Locate the cell with the specified text and output its [X, Y] center coordinate. 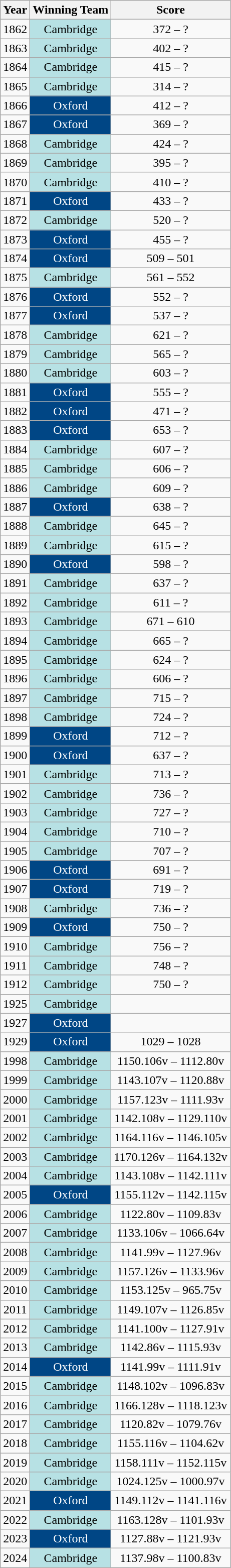
1148.102v – 1096.83v [170, 1386]
1882 [15, 411]
756 – ? [170, 946]
653 – ? [170, 430]
1142.86v – 1115.93v [170, 1348]
2002 [15, 1137]
609 – ? [170, 488]
552 – ? [170, 297]
1881 [15, 392]
1871 [15, 201]
395 – ? [170, 163]
471 – ? [170, 411]
1927 [15, 1023]
715 – ? [170, 698]
707 – ? [170, 851]
2001 [15, 1118]
2023 [15, 1539]
1893 [15, 622]
1867 [15, 125]
1865 [15, 86]
1170.126v – 1164.132v [170, 1156]
2004 [15, 1176]
1878 [15, 335]
1890 [15, 564]
1120.82v – 1079.76v [170, 1424]
2016 [15, 1405]
724 – ? [170, 717]
1143.107v – 1120.88v [170, 1080]
2000 [15, 1099]
402 – ? [170, 48]
1141.100v – 1127.91v [170, 1329]
1864 [15, 67]
1910 [15, 946]
1904 [15, 831]
1888 [15, 526]
433 – ? [170, 201]
1166.128v – 1118.123v [170, 1405]
1885 [15, 468]
1866 [15, 105]
1897 [15, 698]
2021 [15, 1501]
1029 – 1028 [170, 1042]
727 – ? [170, 812]
2007 [15, 1233]
Score [170, 10]
1149.112v – 1141.116v [170, 1501]
603 – ? [170, 373]
2017 [15, 1424]
1873 [15, 239]
713 – ? [170, 774]
1876 [15, 297]
1903 [15, 812]
1998 [15, 1061]
2006 [15, 1214]
1925 [15, 1004]
1892 [15, 602]
2015 [15, 1386]
1901 [15, 774]
1149.107v – 1126.85v [170, 1309]
455 – ? [170, 239]
1879 [15, 354]
1887 [15, 507]
1877 [15, 316]
1141.99v – 1111.91v [170, 1367]
607 – ? [170, 449]
1896 [15, 679]
520 – ? [170, 220]
1905 [15, 851]
1999 [15, 1080]
2009 [15, 1271]
638 – ? [170, 507]
645 – ? [170, 526]
1906 [15, 870]
2012 [15, 1329]
Year [15, 10]
1157.123v – 1111.93v [170, 1099]
1874 [15, 259]
2010 [15, 1290]
1911 [15, 966]
555 – ? [170, 392]
1883 [15, 430]
509 – 501 [170, 259]
1127.88v – 1121.93v [170, 1539]
2005 [15, 1195]
1142.108v – 1129.110v [170, 1118]
1863 [15, 48]
1870 [15, 182]
314 – ? [170, 86]
611 – ? [170, 602]
412 – ? [170, 105]
2013 [15, 1348]
1155.112v – 1142.115v [170, 1195]
671 – 610 [170, 622]
1902 [15, 793]
1898 [15, 717]
2014 [15, 1367]
1024.125v – 1000.97v [170, 1482]
1157.126v – 1133.96v [170, 1271]
2022 [15, 1520]
1889 [15, 545]
410 – ? [170, 182]
624 – ? [170, 660]
1141.99v – 1127.96v [170, 1252]
2024 [15, 1558]
1894 [15, 641]
1899 [15, 736]
2020 [15, 1482]
Winning Team [71, 10]
1912 [15, 985]
710 – ? [170, 831]
1875 [15, 278]
1929 [15, 1042]
615 – ? [170, 545]
1869 [15, 163]
1907 [15, 889]
2011 [15, 1309]
1895 [15, 660]
537 – ? [170, 316]
1884 [15, 449]
565 – ? [170, 354]
665 – ? [170, 641]
1900 [15, 755]
2019 [15, 1463]
2018 [15, 1443]
1155.116v – 1104.62v [170, 1443]
1122.80v – 1109.83v [170, 1214]
1862 [15, 29]
415 – ? [170, 67]
1164.116v – 1146.105v [170, 1137]
1133.106v – 1066.64v [170, 1233]
1880 [15, 373]
712 – ? [170, 736]
2003 [15, 1156]
691 – ? [170, 870]
1908 [15, 908]
372 – ? [170, 29]
1143.108v – 1142.111v [170, 1176]
424 – ? [170, 144]
369 – ? [170, 125]
1886 [15, 488]
719 – ? [170, 889]
1909 [15, 927]
1158.111v – 1152.115v [170, 1463]
2008 [15, 1252]
1137.98v – 1100.83v [170, 1558]
1150.106v – 1112.80v [170, 1061]
561 – 552 [170, 278]
1891 [15, 583]
1868 [15, 144]
1872 [15, 220]
1153.125v – 965.75v [170, 1290]
598 – ? [170, 564]
621 – ? [170, 335]
1163.128v – 1101.93v [170, 1520]
748 – ? [170, 966]
